Identify which cell holds the provided text, then report its [x, y] central coordinate. 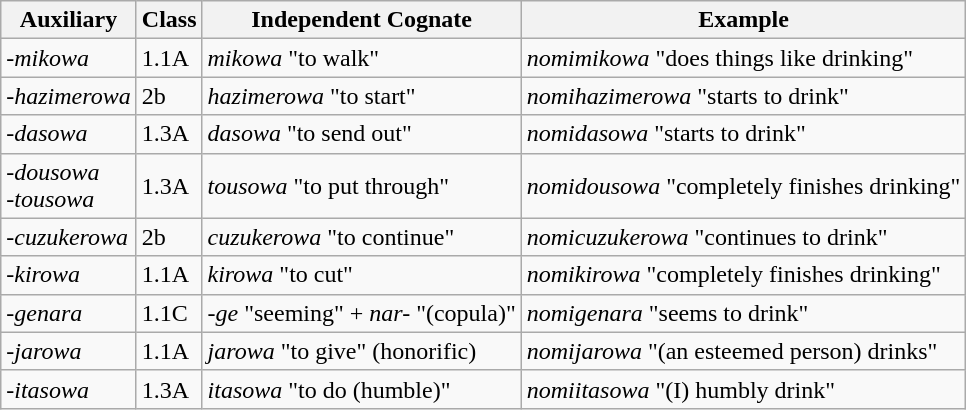
nomiitasowa "(I) humbly drink" [744, 389]
-dasowa [69, 134]
nomidasowa "starts to drink" [744, 134]
-jarowa [69, 351]
-dousowa-tousowa [69, 186]
nomikirowa "completely finishes drinking" [744, 275]
cuzukerowa "to continue" [362, 237]
nomijarowa "(an esteemed person) drinks" [744, 351]
-cuzukerowa [69, 237]
-ge "seeming" + nar- "(copula)" [362, 313]
1.1C [169, 313]
Independent Cognate [362, 20]
nomihazimerowa "starts to drink" [744, 96]
tousowa "to put through" [362, 186]
nomicuzukerowa "continues to drink" [744, 237]
-mikowa [69, 58]
jarowa "to give" (honorific) [362, 351]
nomigenara "seems to drink" [744, 313]
-hazimerowa [69, 96]
-itasowa [69, 389]
kirowa "to cut" [362, 275]
nomidousowa "completely finishes drinking" [744, 186]
hazimerowa "to start" [362, 96]
Example [744, 20]
mikowa "to walk" [362, 58]
-kirowa [69, 275]
-genara [69, 313]
Auxiliary [69, 20]
Class [169, 20]
dasowa "to send out" [362, 134]
itasowa "to do (humble)" [362, 389]
nomimikowa "does things like drinking" [744, 58]
